Detect which cell encompasses the target text, then output its [X, Y] center coordinate. 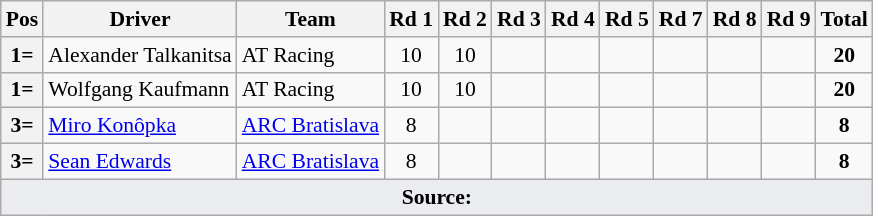
Rd 3 [519, 19]
Rd 2 [465, 19]
Total [844, 19]
Team [310, 19]
Alexander Talkanitsa [140, 55]
Wolfgang Kaufmann [140, 90]
Source: [437, 197]
Rd 5 [627, 19]
Driver [140, 19]
Sean Edwards [140, 162]
Miro Konôpka [140, 126]
Rd 7 [681, 19]
Rd 4 [573, 19]
Rd 9 [789, 19]
Rd 1 [411, 19]
Pos [22, 19]
Rd 8 [735, 19]
